Detect which cell encompasses the target text, then output its [X, Y] center coordinate. 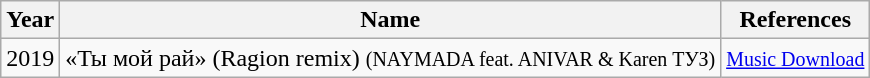
References [796, 20]
2019 [30, 58]
«Ты мой рай» (Ragion remix) (NAYMADA feat. ANIVAR & Karen ТУЗ) [390, 58]
Music Download [796, 58]
Year [30, 20]
Name [390, 20]
